Identify which cell holds the provided text, then report its [x, y] central coordinate. 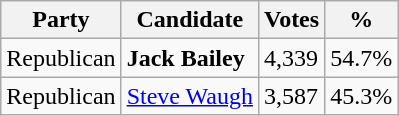
4,339 [291, 58]
3,587 [291, 96]
Party [61, 20]
45.3% [362, 96]
Votes [291, 20]
Candidate [190, 20]
54.7% [362, 58]
Steve Waugh [190, 96]
% [362, 20]
Jack Bailey [190, 58]
